Search for the cell housing the specified text and yield its [X, Y] center coordinate. 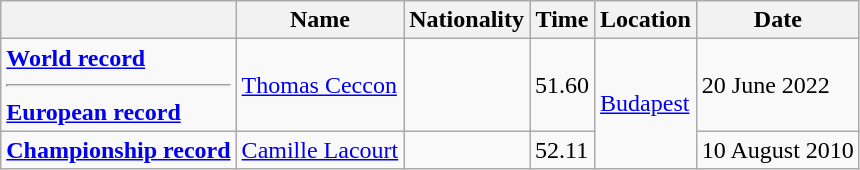
20 June 2022 [778, 85]
World recordEuropean record [118, 85]
51.60 [562, 85]
Budapest [646, 104]
Camille Lacourt [320, 150]
Location [646, 20]
52.11 [562, 150]
Date [778, 20]
Name [320, 20]
Thomas Ceccon [320, 85]
10 August 2010 [778, 150]
Nationality [467, 20]
Time [562, 20]
Championship record [118, 150]
